Extract the (x, y) coordinate from the center of the cell holding the provided text.  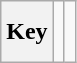
Key (27, 32)
